Determine the (x, y) coordinate at the center of the cell enclosing the given text.  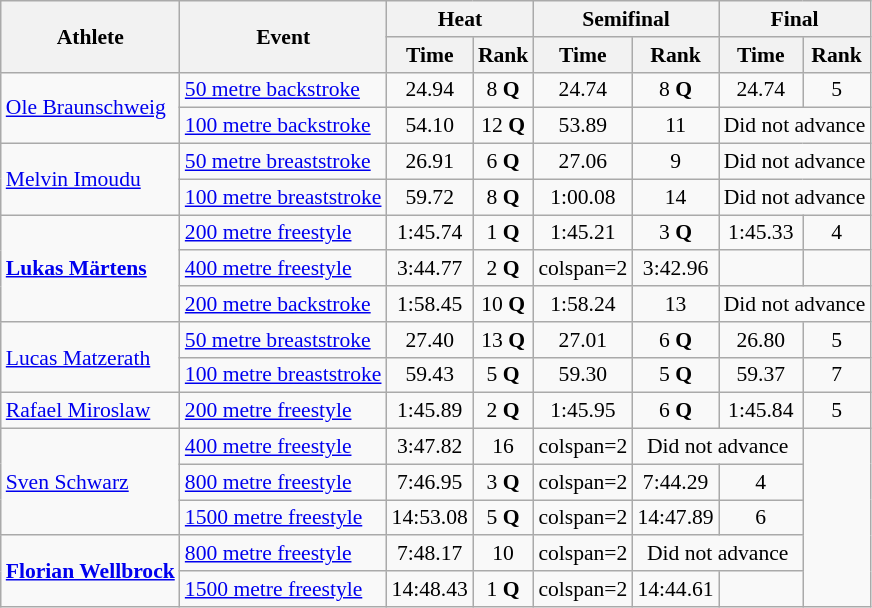
14:48.43 (430, 589)
59.30 (582, 375)
11 (675, 126)
3:42.96 (675, 269)
7:46.95 (430, 482)
14:44.61 (675, 589)
Lucas Matzerath (90, 358)
7:48.17 (430, 554)
53.89 (582, 126)
Melvin Imoudu (90, 180)
Athlete (90, 36)
10 Q (504, 304)
6 (761, 518)
27.40 (430, 340)
16 (504, 447)
100 metre backstroke (284, 126)
12 Q (504, 126)
26.80 (761, 340)
200 metre backstroke (284, 304)
14 (675, 197)
26.91 (430, 162)
Lukas Märtens (90, 268)
Florian Wellbrock (90, 572)
27.01 (582, 340)
1:45.21 (582, 233)
Ole Braunschweig (90, 108)
14:53.08 (430, 518)
Final (795, 19)
14:47.89 (675, 518)
1:45.89 (430, 411)
1:58.24 (582, 304)
7:44.29 (675, 482)
59.72 (430, 197)
3:44.77 (430, 269)
13 (675, 304)
10 (504, 554)
59.37 (761, 375)
59.43 (430, 375)
1:00.08 (582, 197)
1:45.33 (761, 233)
7 (836, 375)
50 metre backstroke (284, 90)
1:45.84 (761, 411)
3:47.82 (430, 447)
Sven Schwarz (90, 482)
24.94 (430, 90)
1:45.95 (582, 411)
Semifinal (626, 19)
Rafael Miroslaw (90, 411)
9 (675, 162)
1:58.45 (430, 304)
Event (284, 36)
27.06 (582, 162)
1:45.74 (430, 233)
54.10 (430, 126)
13 Q (504, 340)
Heat (460, 19)
